Output the (x, y) coordinate of the center of the cell containing the given text.  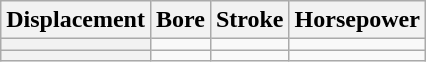
Stroke (250, 20)
Bore (180, 20)
Horsepower (357, 20)
Displacement (76, 20)
